Search for the cell housing the specified text and yield its (X, Y) center coordinate. 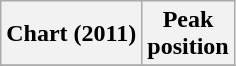
Peakposition (188, 34)
Chart (2011) (72, 34)
